Output the [X, Y] coordinate of the center of the cell containing the given text.  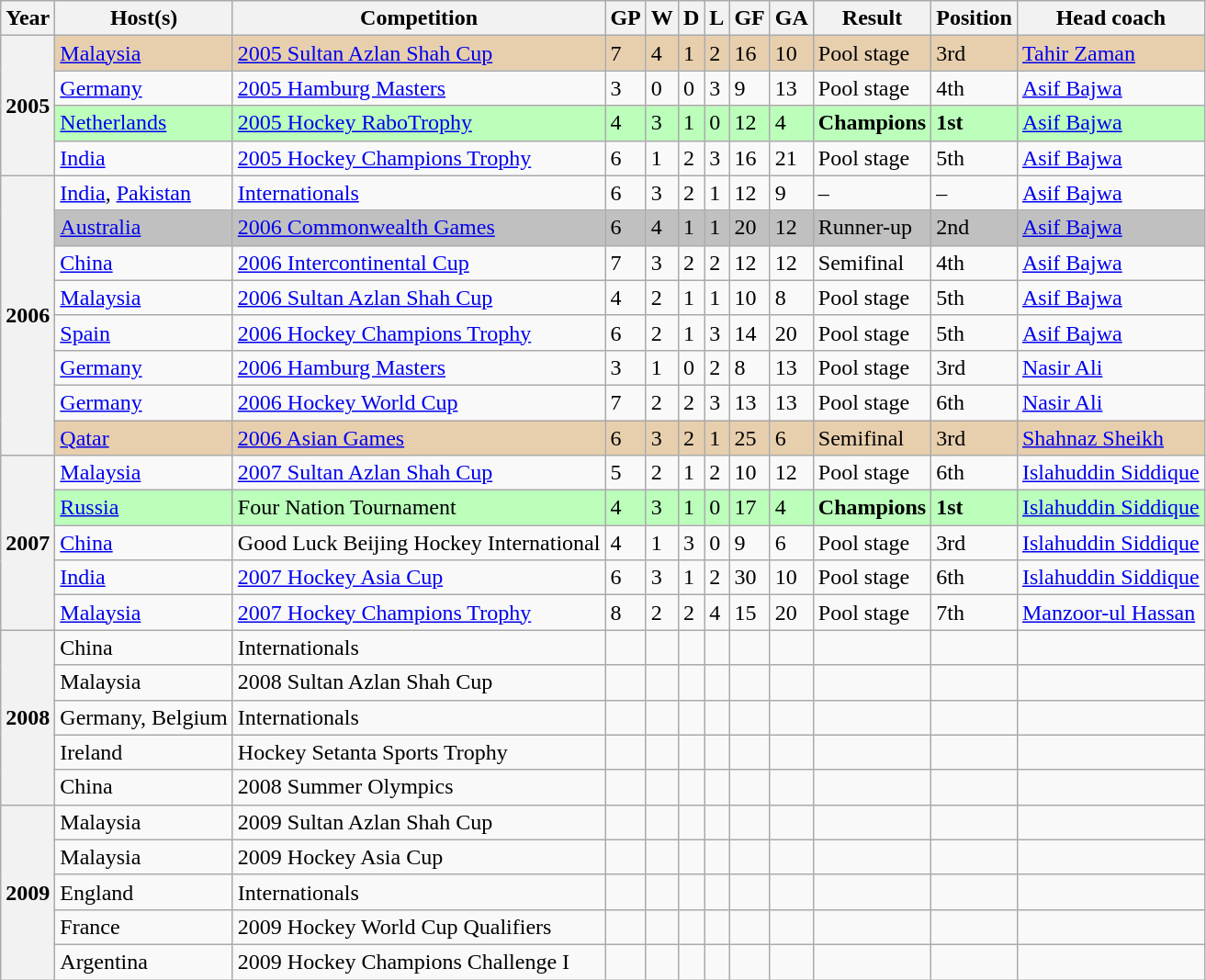
2006 Intercontinental Cup [419, 263]
2006 [28, 315]
2006 Commonwealth Games [419, 228]
Result [872, 18]
2005 [28, 106]
2006 Hockey Champions Trophy [419, 332]
Host(s) [143, 18]
GP [626, 18]
Tahir Zaman [1110, 53]
2009 Hockey Champions Challenge I [419, 962]
17 [750, 508]
India, Pakistan [143, 193]
Spain [143, 332]
Year [28, 18]
2006 Hamburg Masters [419, 367]
Ireland [143, 752]
France [143, 927]
7th [975, 613]
Russia [143, 508]
Argentina [143, 962]
25 [750, 438]
2007 Hockey Champions Trophy [419, 613]
2007 Hockey Asia Cup [419, 578]
Head coach [1110, 18]
14 [750, 332]
2nd [975, 228]
Netherlands [143, 123]
5 [626, 473]
15 [750, 613]
2009 Hockey World Cup Qualifiers [419, 927]
Competition [419, 18]
2005 Hockey RaboTrophy [419, 123]
L [716, 18]
2006 Asian Games [419, 438]
2008 [28, 717]
Hockey Setanta Sports Trophy [419, 752]
Qatar [143, 438]
England [143, 892]
2006 Hockey World Cup [419, 402]
2005 Hamburg Masters [419, 88]
D [691, 18]
30 [750, 578]
Four Nation Tournament [419, 508]
Runner-up [872, 228]
2005 Sultan Azlan Shah Cup [419, 53]
GF [750, 18]
2008 Sultan Azlan Shah Cup [419, 682]
2009 Hockey Asia Cup [419, 857]
2009 Sultan Azlan Shah Cup [419, 822]
Shahnaz Sheikh [1110, 438]
Germany, Belgium [143, 717]
2007 Sultan Azlan Shah Cup [419, 473]
Australia [143, 228]
2008 Summer Olympics [419, 787]
GA [792, 18]
Manzoor-ul Hassan [1110, 613]
2009 [28, 892]
2006 Sultan Azlan Shah Cup [419, 298]
W [661, 18]
2005 Hockey Champions Trophy [419, 158]
Position [975, 18]
2007 [28, 543]
21 [792, 158]
Good Luck Beijing Hockey International [419, 543]
